Find where the given text appears and provide that cell's center as (x, y) coordinate. 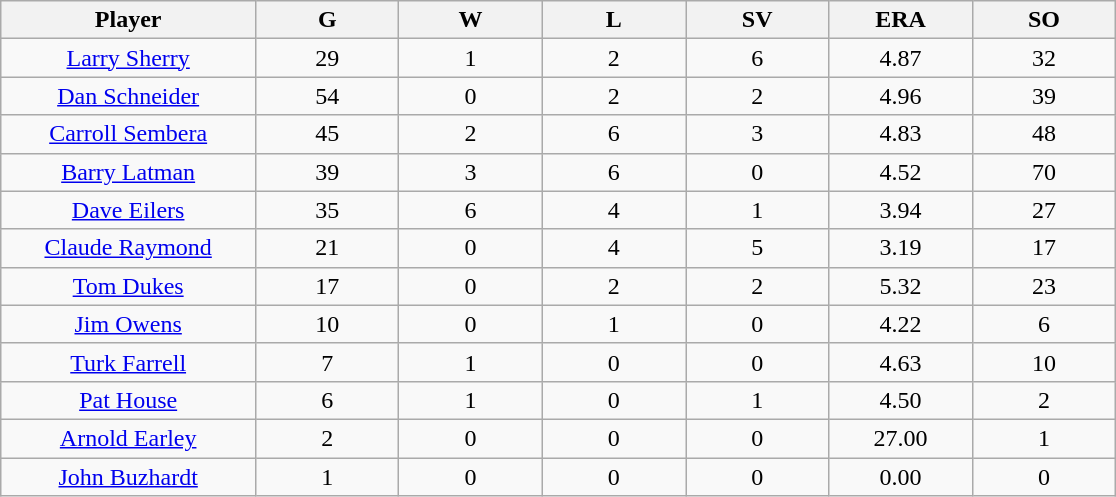
27.00 (900, 438)
48 (1044, 134)
Larry Sherry (128, 58)
45 (328, 134)
5 (758, 248)
32 (1044, 58)
4.83 (900, 134)
Claude Raymond (128, 248)
35 (328, 210)
G (328, 20)
4.96 (900, 96)
7 (328, 362)
Dave Eilers (128, 210)
Pat House (128, 400)
29 (328, 58)
Carroll Sembera (128, 134)
3.19 (900, 248)
4.22 (900, 324)
54 (328, 96)
Barry Latman (128, 172)
L (614, 20)
Dan Schneider (128, 96)
SO (1044, 20)
Tom Dukes (128, 286)
27 (1044, 210)
Turk Farrell (128, 362)
Arnold Earley (128, 438)
70 (1044, 172)
Jim Owens (128, 324)
23 (1044, 286)
4.50 (900, 400)
21 (328, 248)
4.63 (900, 362)
SV (758, 20)
5.32 (900, 286)
4.87 (900, 58)
W (470, 20)
ERA (900, 20)
0.00 (900, 477)
Player (128, 20)
John Buzhardt (128, 477)
4.52 (900, 172)
3.94 (900, 210)
